From the cell containing the given text, extract its center point as [x, y] coordinate. 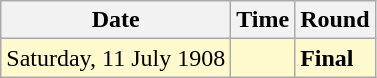
Final [335, 58]
Date [116, 20]
Time [263, 20]
Round [335, 20]
Saturday, 11 July 1908 [116, 58]
